Locate the cell with the specified text and output its [x, y] center coordinate. 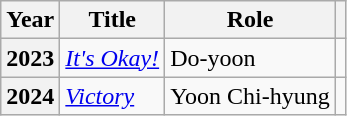
Title [112, 20]
It's Okay! [112, 58]
Do-yoon [250, 58]
2024 [30, 96]
Role [250, 20]
2023 [30, 58]
Victory [112, 96]
Yoon Chi-hyung [250, 96]
Year [30, 20]
